Pinpoint the cell where the given text exists, returning its (x, y) midpoint coordinate. 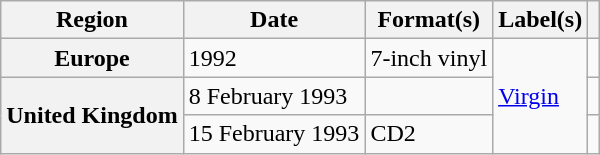
7-inch vinyl (429, 58)
1992 (274, 58)
15 February 1993 (274, 134)
8 February 1993 (274, 96)
Virgin (540, 96)
United Kingdom (92, 115)
Date (274, 20)
Format(s) (429, 20)
Europe (92, 58)
Region (92, 20)
Label(s) (540, 20)
CD2 (429, 134)
